Return (x, y) of the center of cell containing provided text 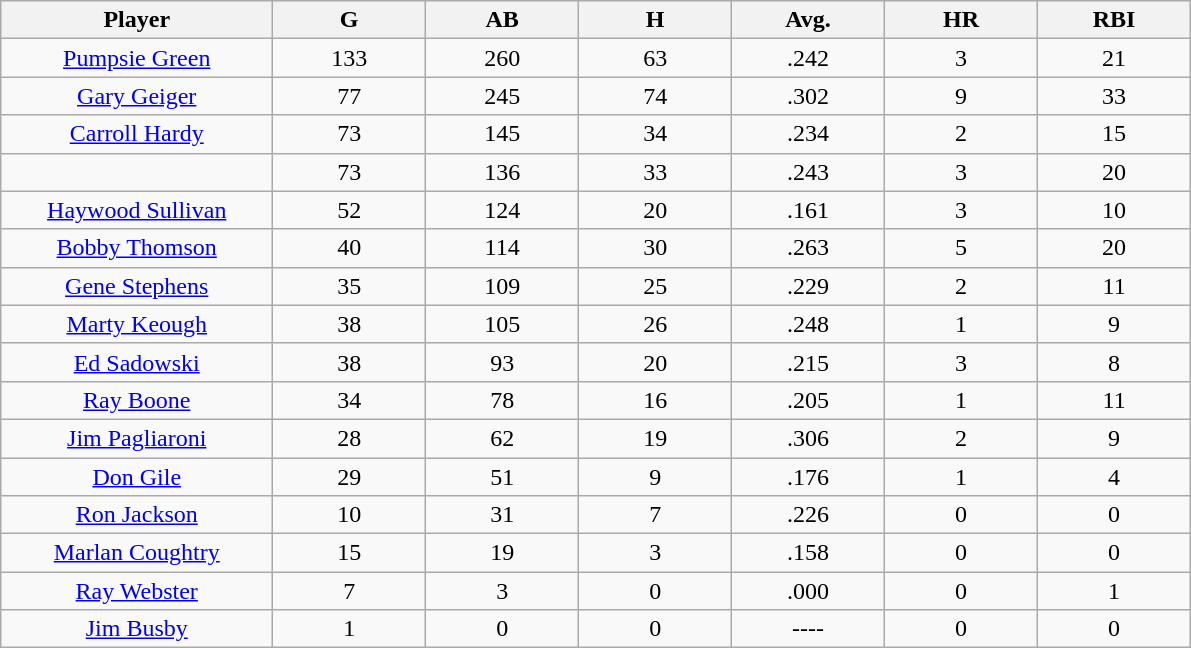
.158 (808, 553)
26 (656, 324)
HR (962, 20)
Ron Jackson (137, 515)
Marty Keough (137, 324)
AB (502, 20)
Player (137, 20)
.215 (808, 362)
29 (350, 477)
124 (502, 210)
105 (502, 324)
35 (350, 286)
.242 (808, 58)
260 (502, 58)
77 (350, 96)
Carroll Hardy (137, 134)
.229 (808, 286)
.243 (808, 172)
52 (350, 210)
.302 (808, 96)
.306 (808, 438)
Ed Sadowski (137, 362)
Gene Stephens (137, 286)
114 (502, 248)
25 (656, 286)
63 (656, 58)
.248 (808, 324)
40 (350, 248)
G (350, 20)
145 (502, 134)
4 (1114, 477)
16 (656, 400)
.000 (808, 591)
93 (502, 362)
.176 (808, 477)
.161 (808, 210)
5 (962, 248)
Pumpsie Green (137, 58)
78 (502, 400)
Jim Pagliaroni (137, 438)
109 (502, 286)
62 (502, 438)
74 (656, 96)
Gary Geiger (137, 96)
Don Gile (137, 477)
---- (808, 629)
.234 (808, 134)
28 (350, 438)
Ray Boone (137, 400)
Haywood Sullivan (137, 210)
.226 (808, 515)
Jim Busby (137, 629)
8 (1114, 362)
RBI (1114, 20)
.205 (808, 400)
Marlan Coughtry (137, 553)
.263 (808, 248)
31 (502, 515)
133 (350, 58)
H (656, 20)
Avg. (808, 20)
245 (502, 96)
30 (656, 248)
Bobby Thomson (137, 248)
136 (502, 172)
21 (1114, 58)
Ray Webster (137, 591)
51 (502, 477)
